Find where the given text appears and provide that cell's center as [X, Y] coordinate. 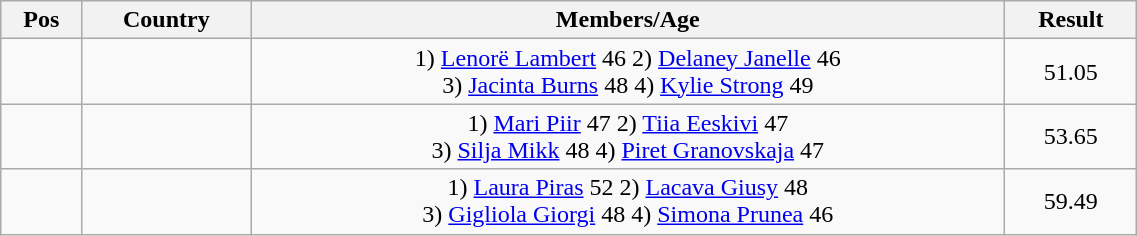
53.65 [1071, 136]
51.05 [1071, 72]
Members/Age [628, 20]
Country [166, 20]
Result [1071, 20]
1) Laura Piras 52 2) Lacava Giusy 483) Gigliola Giorgi 48 4) Simona Prunea 46 [628, 202]
1) Lenorë Lambert 46 2) Delaney Janelle 463) Jacinta Burns 48 4) Kylie Strong 49 [628, 72]
1) Mari Piir 47 2) Tiia Eeskivi 473) Silja Mikk 48 4) Piret Granovskaja 47 [628, 136]
Pos [42, 20]
59.49 [1071, 202]
